Search for the cell housing the specified text and yield its [x, y] center coordinate. 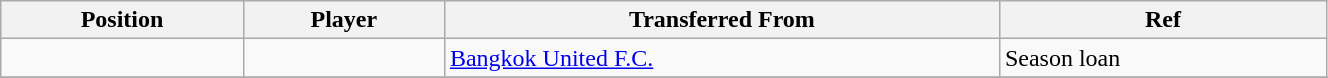
Player [344, 20]
Transferred From [722, 20]
Position [122, 20]
Bangkok United F.C. [722, 58]
Ref [1162, 20]
Season loan [1162, 58]
